For the text-containing cell, return its midpoint in (X, Y) coordinate format. 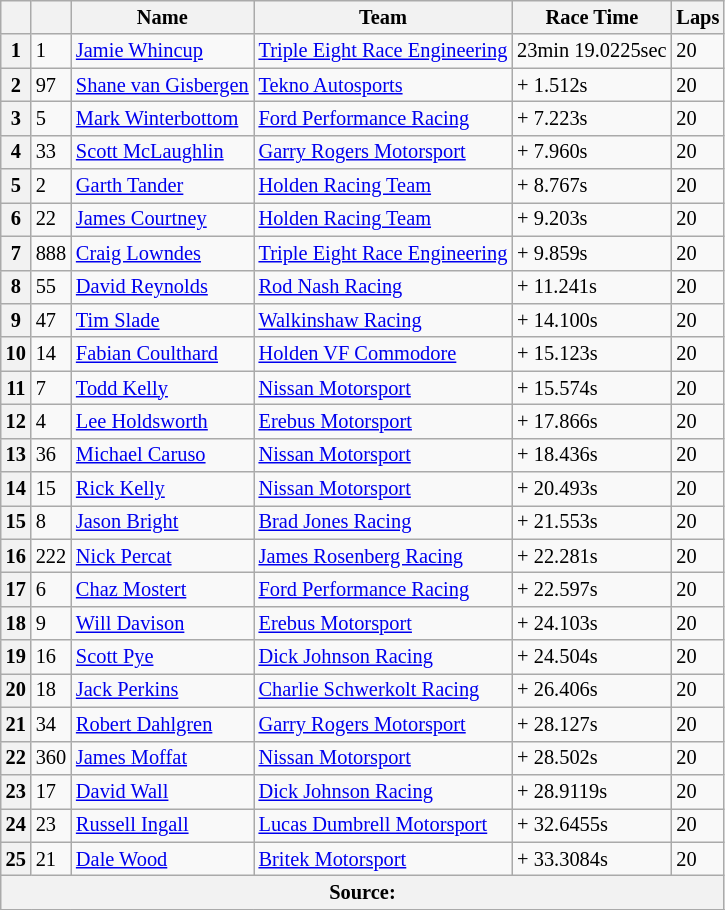
+ 18.436s (592, 455)
Fabian Coulthard (162, 354)
Robert Dahlgren (162, 724)
+ 15.574s (592, 388)
+ 7.223s (592, 118)
24 (16, 825)
+ 14.100s (592, 320)
David Reynolds (162, 287)
Holden VF Commodore (384, 354)
Britek Motorsport (384, 859)
Jamie Whincup (162, 51)
34 (51, 724)
Race Time (592, 17)
Name (162, 17)
Jason Bright (162, 522)
Team (384, 17)
12 (16, 421)
James Moffat (162, 758)
33 (51, 152)
Chaz Mostert (162, 589)
+ 20.493s (592, 489)
Nick Percat (162, 556)
+ 21.553s (592, 522)
+ 9.859s (592, 253)
Scott McLaughlin (162, 152)
Tekno Autosports (384, 85)
Lucas Dumbrell Motorsport (384, 825)
13 (16, 455)
+ 26.406s (592, 690)
James Courtney (162, 219)
+ 28.9119s (592, 791)
888 (51, 253)
Walkinshaw Racing (384, 320)
+ 15.123s (592, 354)
+ 24.504s (592, 657)
+ 1.512s (592, 85)
+ 28.127s (592, 724)
+ 33.3084s (592, 859)
Brad Jones Racing (384, 522)
360 (51, 758)
James Rosenberg Racing (384, 556)
+ 8.767s (592, 186)
+ 32.6455s (592, 825)
David Wall (162, 791)
Laps (698, 17)
Russell Ingall (162, 825)
47 (51, 320)
11 (16, 388)
222 (51, 556)
Garth Tander (162, 186)
Scott Pye (162, 657)
+ 7.960s (592, 152)
Rod Nash Racing (384, 287)
23min 19.0225sec (592, 51)
Charlie Schwerkolt Racing (384, 690)
Michael Caruso (162, 455)
+ 17.866s (592, 421)
+ 24.103s (592, 623)
Lee Holdsworth (162, 421)
+ 22.597s (592, 589)
+ 9.203s (592, 219)
Todd Kelly (162, 388)
Rick Kelly (162, 489)
55 (51, 287)
19 (16, 657)
+ 28.502s (592, 758)
10 (16, 354)
Mark Winterbottom (162, 118)
+ 22.281s (592, 556)
Jack Perkins (162, 690)
Will Davison (162, 623)
Source: (362, 892)
Tim Slade (162, 320)
3 (16, 118)
Craig Lowndes (162, 253)
Dale Wood (162, 859)
36 (51, 455)
+ 11.241s (592, 287)
97 (51, 85)
25 (16, 859)
Shane van Gisbergen (162, 85)
